Find where the given text appears and provide that cell's center as [X, Y] coordinate. 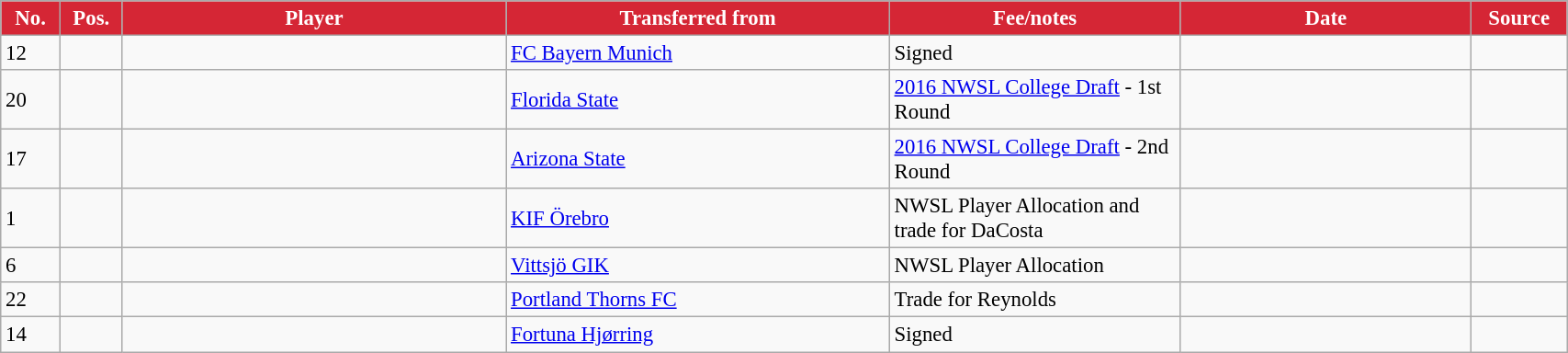
12 [31, 53]
1 [31, 219]
17 [31, 160]
22 [31, 301]
20 [31, 99]
FC Bayern Munich [698, 53]
Date [1326, 18]
Player [314, 18]
NWSL Player Allocation [1034, 266]
Arizona State [698, 160]
14 [31, 335]
No. [31, 18]
Fee/notes [1034, 18]
6 [31, 266]
Source [1519, 18]
NWSL Player Allocation and trade for DaCosta [1034, 219]
Florida State [698, 99]
Transferred from [698, 18]
Vittsjö GIK [698, 266]
2016 NWSL College Draft - 1st Round [1034, 99]
Trade for Reynolds [1034, 301]
Fortuna Hjørring [698, 335]
KIF Örebro [698, 219]
Portland Thorns FC [698, 301]
Pos. [91, 18]
2016 NWSL College Draft - 2nd Round [1034, 160]
